Return the (x, y) coordinate for the center point of the cell that contains the specified text.  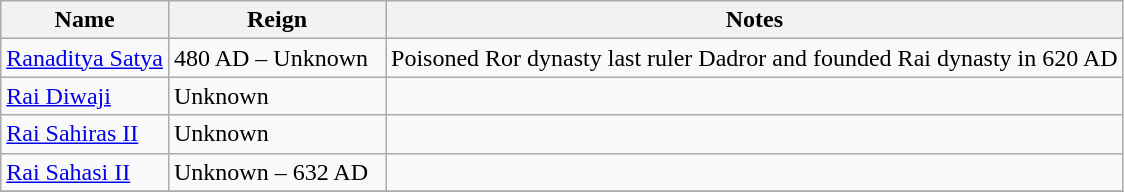
Rai Diwaji (85, 96)
Notes (755, 20)
Reign (276, 20)
Poisoned Ror dynasty last ruler Dadror and founded Rai dynasty in 620 AD (755, 58)
Unknown – 632 AD (276, 172)
Name (85, 20)
480 AD – Unknown (276, 58)
Ranaditya Satya (85, 58)
Rai Sahiras II (85, 134)
Rai Sahasi II (85, 172)
